Determine the (X, Y) coordinate at the center of the cell enclosing the given text.  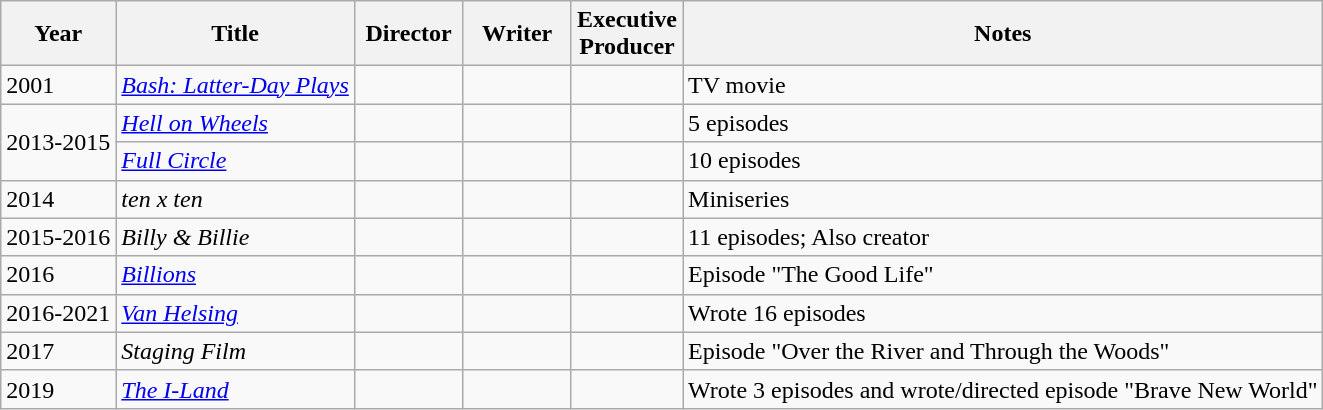
2016 (58, 275)
Miniseries (1003, 199)
Title (236, 34)
Episode "The Good Life" (1003, 275)
Billions (236, 275)
11 episodes; Also creator (1003, 237)
2016-2021 (58, 313)
Van Helsing (236, 313)
Bash: Latter-Day Plays (236, 85)
2014 (58, 199)
Wrote 16 episodes (1003, 313)
Writer (518, 34)
2017 (58, 351)
Staging Film (236, 351)
Year (58, 34)
TV movie (1003, 85)
5 episodes (1003, 123)
ExecutiveProducer (626, 34)
The I-Land (236, 389)
Notes (1003, 34)
Full Circle (236, 161)
2015-2016 (58, 237)
2019 (58, 389)
Director (408, 34)
10 episodes (1003, 161)
Wrote 3 episodes and wrote/directed episode "Brave New World" (1003, 389)
2001 (58, 85)
Hell on Wheels (236, 123)
Billy & Billie (236, 237)
Episode "Over the River and Through the Woods" (1003, 351)
2013-2015 (58, 142)
ten x ten (236, 199)
